Return (X, Y) of the center of cell containing provided text 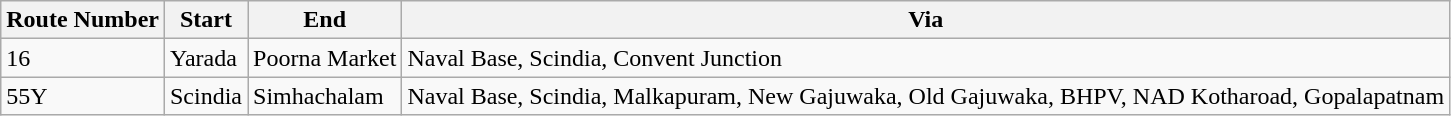
55Y (83, 96)
End (325, 20)
Simhachalam (325, 96)
Poorna Market (325, 58)
Scindia (206, 96)
Naval Base, Scindia, Malkapuram, New Gajuwaka, Old Gajuwaka, BHPV, NAD Kotharoad, Gopalapatnam (926, 96)
Start (206, 20)
Yarada (206, 58)
Route Number (83, 20)
Naval Base, Scindia, Convent Junction (926, 58)
16 (83, 58)
Via (926, 20)
